Provide the (X, Y) coordinate of the cell's center where the given text is located.  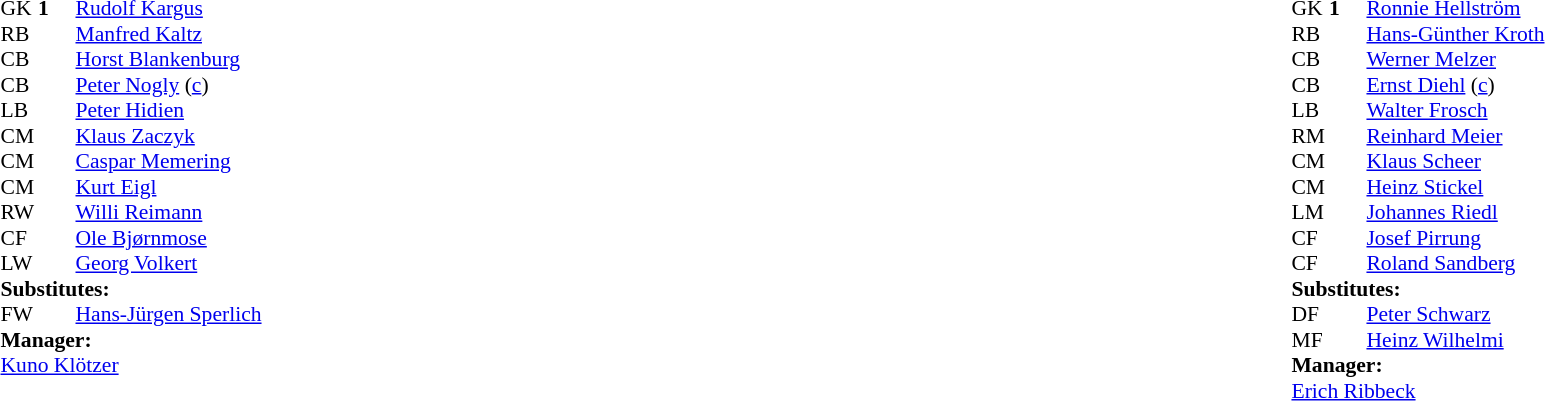
RW (19, 213)
Peter Schwarz (1455, 315)
Walter Frosch (1455, 111)
Caspar Memering (169, 161)
Peter Hidien (169, 111)
Manfred Kaltz (169, 34)
Ole Bjørnmose (169, 238)
RM (1310, 136)
Willi Reimann (169, 213)
Klaus Zaczyk (169, 136)
Werner Melzer (1455, 59)
Heinz Stickel (1455, 187)
Heinz Wilhelmi (1455, 340)
Peter Nogly (c) (169, 85)
Kurt Eigl (169, 187)
Klaus Scheer (1455, 161)
Hans-Jürgen Sperlich (169, 315)
DF (1310, 315)
Johannes Riedl (1455, 213)
MF (1310, 340)
Kuno Klötzer (130, 365)
FW (19, 315)
Josef Pirrung (1455, 238)
Roland Sandberg (1455, 263)
Hans-Günther Kroth (1455, 34)
Horst Blankenburg (169, 59)
LW (19, 263)
Reinhard Meier (1455, 136)
Ernst Diehl (c) (1455, 85)
LM (1310, 213)
Georg Volkert (169, 263)
